Search for the cell housing the specified text and yield its [x, y] center coordinate. 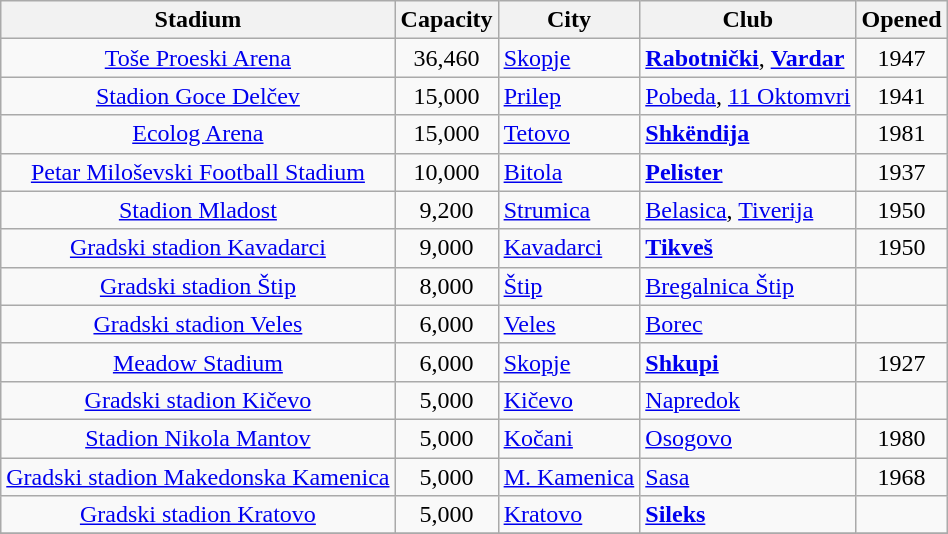
Gradski stadion Kičevo [198, 400]
M. Kamenica [569, 477]
Belasica, Tiverija [748, 210]
1927 [902, 362]
Kočani [569, 438]
Toše Proeski Arena [198, 58]
Stadium [198, 20]
Tetovo [569, 134]
8,000 [446, 286]
1980 [902, 438]
Stadion Goce Delčev [198, 96]
Veles [569, 324]
Meadow Stadium [198, 362]
Strumica [569, 210]
1941 [902, 96]
Osogovo [748, 438]
Opened [902, 20]
10,000 [446, 172]
Pelister [748, 172]
Club [748, 20]
Sileks [748, 515]
Ecolog Arena [198, 134]
Napredok [748, 400]
Kratovo [569, 515]
1937 [902, 172]
Kavadarci [569, 248]
36,460 [446, 58]
Gradski stadion Veles [198, 324]
Sasa [748, 477]
9,000 [446, 248]
1968 [902, 477]
Gradski stadion Kavadarci [198, 248]
Shkupi [748, 362]
Shkëndija [748, 134]
City [569, 20]
1947 [902, 58]
Capacity [446, 20]
Tikveš [748, 248]
Kičevo [569, 400]
Stadion Mladost [198, 210]
9,200 [446, 210]
Stadion Nikola Mantov [198, 438]
Borec [748, 324]
Štip [569, 286]
Bregalnica Štip [748, 286]
Petar Miloševski Football Stadium [198, 172]
Gradski stadion Štip [198, 286]
1981 [902, 134]
Rabotnički, Vardar [748, 58]
Gradski stadion Makedonska Kamenica [198, 477]
Gradski stadion Kratovo [198, 515]
Bitola [569, 172]
Prilep [569, 96]
Pobeda, 11 Oktomvri [748, 96]
